Search for the cell housing the specified text and yield its [x, y] center coordinate. 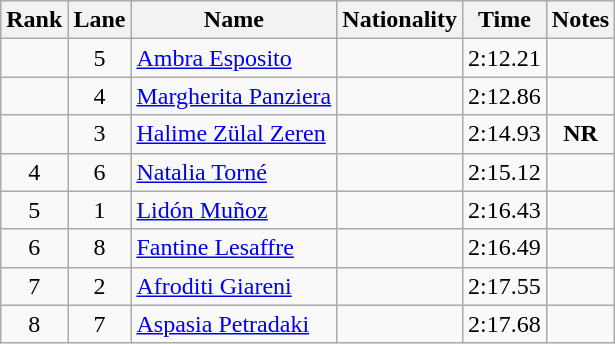
Ambra Esposito [234, 58]
Lidón Muñoz [234, 210]
1 [100, 210]
Name [234, 20]
Margherita Panziera [234, 96]
2:17.68 [505, 324]
Nationality [400, 20]
2 [100, 286]
Rank [34, 20]
2:16.49 [505, 248]
2:12.21 [505, 58]
2:17.55 [505, 286]
Time [505, 20]
2:14.93 [505, 134]
3 [100, 134]
Halime Zülal Zeren [234, 134]
Afroditi Giareni [234, 286]
Notes [580, 20]
NR [580, 134]
Natalia Torné [234, 172]
Fantine Lesaffre [234, 248]
2:16.43 [505, 210]
Lane [100, 20]
Aspasia Petradaki [234, 324]
2:15.12 [505, 172]
2:12.86 [505, 96]
